Locate the cell with the specified text and output its [x, y] center coordinate. 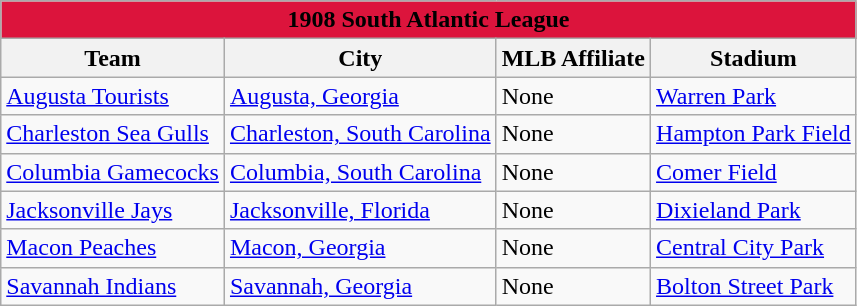
MLB Affiliate [573, 58]
Team [113, 58]
Charleston, South Carolina [360, 134]
Macon, Georgia [360, 248]
Stadium [754, 58]
Macon Peaches [113, 248]
Comer Field [754, 172]
Jacksonville, Florida [360, 210]
Hampton Park Field [754, 134]
Savannah Indians [113, 286]
Augusta Tourists [113, 96]
Columbia, South Carolina [360, 172]
Columbia Gamecocks [113, 172]
Bolton Street Park [754, 286]
Savannah, Georgia [360, 286]
Dixieland Park [754, 210]
Warren Park [754, 96]
Jacksonville Jays [113, 210]
Central City Park [754, 248]
City [360, 58]
Charleston Sea Gulls [113, 134]
Augusta, Georgia [360, 96]
1908 South Atlantic League [428, 20]
